From the cell containing the given text, extract its center point as [x, y] coordinate. 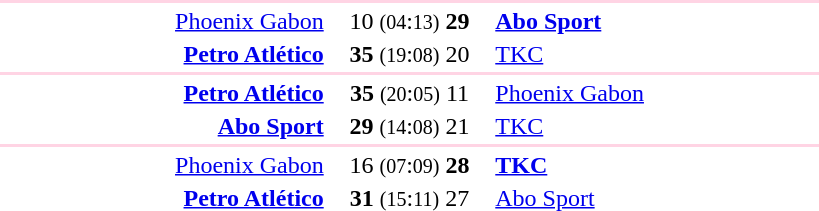
35 (19:08) 20 [410, 54]
35 (20:05) 11 [410, 93]
10 (04:13) 29 [410, 21]
29 (14:08) 21 [410, 126]
16 (07:09) 28 [410, 165]
